For the text-containing cell, return its midpoint in [x, y] coordinate format. 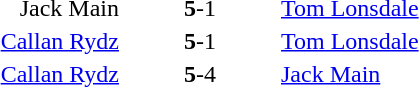
5-1 [200, 41]
